Return the [X, Y] coordinate for the center point of the cell that contains the specified text.  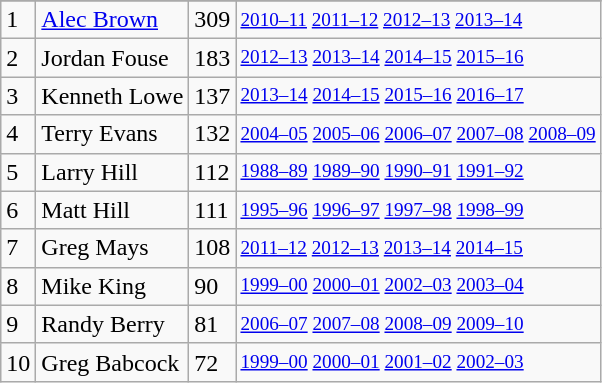
Matt Hill [112, 210]
Randy Berry [112, 324]
10 [18, 362]
183 [212, 58]
112 [212, 172]
72 [212, 362]
Larry Hill [112, 172]
3 [18, 96]
1999–00 2000–01 2001–02 2002–03 [418, 362]
90 [212, 286]
4 [18, 134]
2012–13 2013–14 2014–15 2015–16 [418, 58]
1 [18, 20]
Kenneth Lowe [112, 96]
132 [212, 134]
2013–14 2014–15 2015–16 2016–17 [418, 96]
8 [18, 286]
81 [212, 324]
Alec Brown [112, 20]
2011–12 2012–13 2013–14 2014–15 [418, 248]
5 [18, 172]
1995–96 1996–97 1997–98 1998–99 [418, 210]
Greg Mays [112, 248]
2004–05 2005–06 2006–07 2007–08 2008–09 [418, 134]
309 [212, 20]
2 [18, 58]
2010–11 2011–12 2012–13 2013–14 [418, 20]
108 [212, 248]
7 [18, 248]
111 [212, 210]
Mike King [112, 286]
Greg Babcock [112, 362]
2006–07 2007–08 2008–09 2009–10 [418, 324]
137 [212, 96]
9 [18, 324]
1999–00 2000–01 2002–03 2003–04 [418, 286]
Terry Evans [112, 134]
6 [18, 210]
Jordan Fouse [112, 58]
1988–89 1989–90 1990–91 1991–92 [418, 172]
